Identify which cell holds the provided text, then report its (x, y) central coordinate. 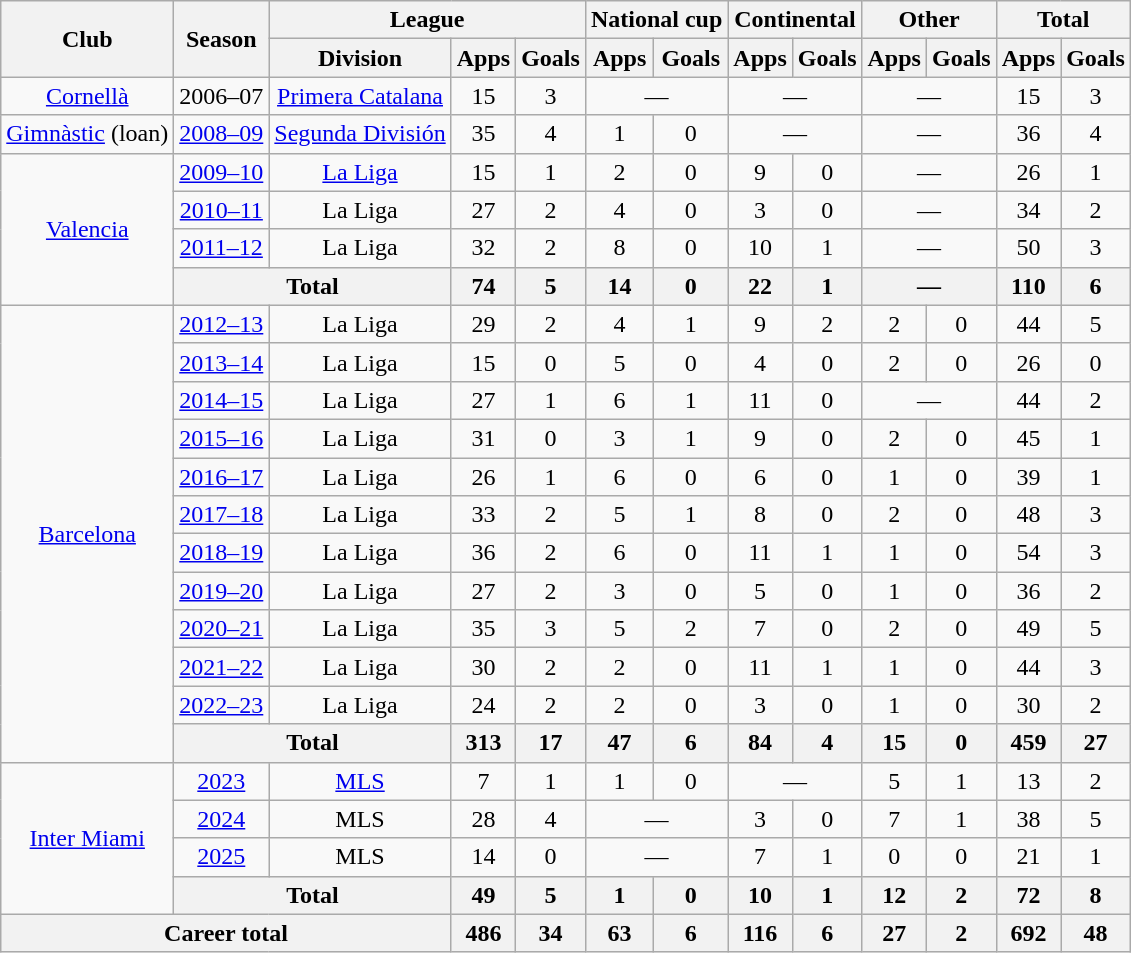
459 (1028, 743)
2008–09 (222, 134)
National cup (656, 20)
24 (483, 705)
2019–20 (222, 591)
21 (1028, 857)
54 (1028, 553)
2025 (222, 857)
Barcelona (88, 534)
31 (483, 438)
50 (1028, 248)
2021–22 (222, 667)
Gimnàstic (loan) (88, 134)
Other (929, 20)
Primera Catalana (360, 96)
22 (760, 286)
Inter Miami (88, 838)
116 (760, 933)
29 (483, 324)
Continental (795, 20)
2024 (222, 819)
39 (1028, 477)
32 (483, 248)
2009–10 (222, 172)
2020–21 (222, 629)
17 (551, 743)
2016–17 (222, 477)
63 (619, 933)
Segunda División (360, 134)
692 (1028, 933)
47 (619, 743)
Career total (226, 933)
2013–14 (222, 362)
2010–11 (222, 210)
Cornellà (88, 96)
110 (1028, 286)
2006–07 (222, 96)
74 (483, 286)
2018–19 (222, 553)
Club (88, 39)
Division (360, 58)
72 (1028, 895)
2012–13 (222, 324)
84 (760, 743)
13 (1028, 781)
2015–16 (222, 438)
2011–12 (222, 248)
313 (483, 743)
28 (483, 819)
38 (1028, 819)
2023 (222, 781)
486 (483, 933)
2022–23 (222, 705)
45 (1028, 438)
33 (483, 515)
2017–18 (222, 515)
League (428, 20)
12 (894, 895)
Season (222, 39)
2014–15 (222, 400)
Valencia (88, 229)
